From the cell containing the given text, extract its center point as (X, Y) coordinate. 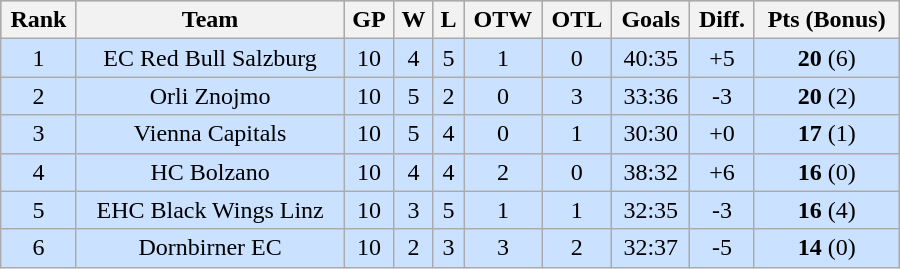
6 (38, 248)
38:32 (651, 172)
-5 (722, 248)
EC Red Bull Salzburg (210, 58)
16 (0) (826, 172)
OTW (503, 20)
17 (1) (826, 134)
W (414, 20)
Pts (Bonus) (826, 20)
32:35 (651, 210)
Diff. (722, 20)
+0 (722, 134)
Dornbirner EC (210, 248)
Rank (38, 20)
Goals (651, 20)
14 (0) (826, 248)
Team (210, 20)
HC Bolzano (210, 172)
GP (369, 20)
OTL (576, 20)
20 (2) (826, 96)
Orli Znojmo (210, 96)
33:36 (651, 96)
Vienna Capitals (210, 134)
L (448, 20)
+5 (722, 58)
20 (6) (826, 58)
32:37 (651, 248)
40:35 (651, 58)
16 (4) (826, 210)
+6 (722, 172)
30:30 (651, 134)
EHC Black Wings Linz (210, 210)
